Find where the given text appears and provide that cell's center as (X, Y) coordinate. 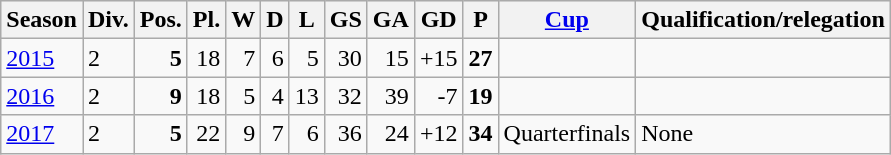
GS (346, 20)
D (275, 20)
L (306, 20)
2016 (42, 96)
+12 (438, 134)
None (764, 134)
34 (480, 134)
30 (346, 58)
32 (346, 96)
GA (390, 20)
4 (275, 96)
Cup (567, 20)
+15 (438, 58)
Qualification/relegation (764, 20)
W (244, 20)
GD (438, 20)
2017 (42, 134)
Season (42, 20)
15 (390, 58)
27 (480, 58)
-7 (438, 96)
Div. (108, 20)
P (480, 20)
36 (346, 134)
13 (306, 96)
2015 (42, 58)
24 (390, 134)
19 (480, 96)
22 (206, 134)
39 (390, 96)
Pl. (206, 20)
Quarterfinals (567, 134)
Pos. (160, 20)
